Output the [x, y] coordinate of the center of the cell containing the given text.  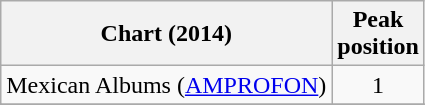
1 [378, 85]
Mexican Albums (AMPROFON) [166, 85]
Chart (2014) [166, 34]
Peakposition [378, 34]
